Extract the (x, y) coordinate from the center of the cell holding the provided text.  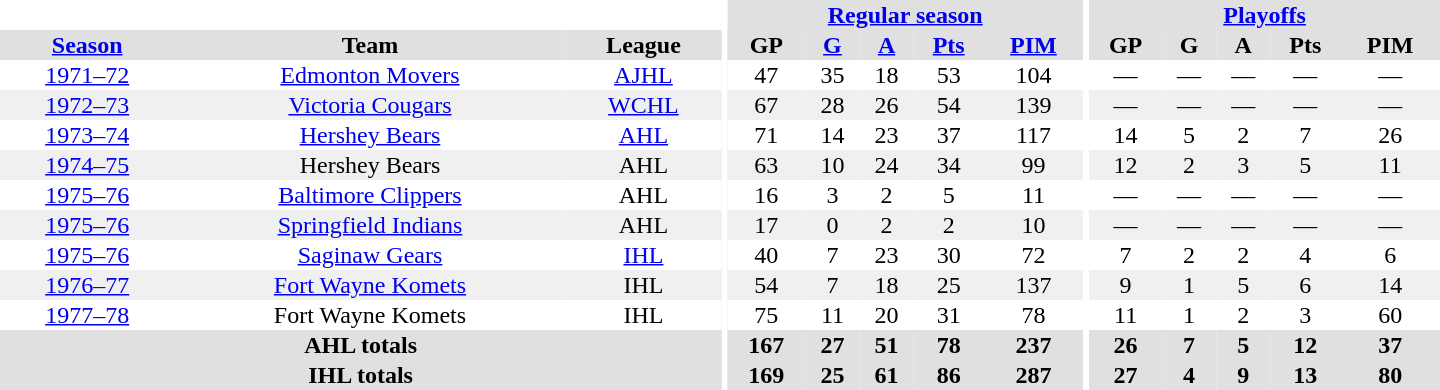
Regular season (905, 15)
137 (1034, 285)
1971–72 (87, 75)
1973–74 (87, 135)
104 (1034, 75)
1972–73 (87, 105)
16 (766, 195)
Springfield Indians (370, 225)
53 (949, 75)
47 (766, 75)
Season (87, 45)
67 (766, 105)
Playoffs (1264, 15)
60 (1390, 315)
61 (887, 375)
287 (1034, 375)
40 (766, 255)
75 (766, 315)
Team (370, 45)
AHL totals (360, 345)
167 (766, 345)
1976–77 (87, 285)
17 (766, 225)
117 (1034, 135)
1977–78 (87, 315)
League (644, 45)
30 (949, 255)
WCHL (644, 105)
1974–75 (87, 165)
AJHL (644, 75)
31 (949, 315)
Victoria Cougars (370, 105)
34 (949, 165)
51 (887, 345)
Edmonton Movers (370, 75)
71 (766, 135)
Baltimore Clippers (370, 195)
20 (887, 315)
72 (1034, 255)
80 (1390, 375)
139 (1034, 105)
99 (1034, 165)
63 (766, 165)
Saginaw Gears (370, 255)
IHL totals (360, 375)
237 (1034, 345)
0 (832, 225)
24 (887, 165)
86 (949, 375)
35 (832, 75)
28 (832, 105)
13 (1305, 375)
169 (766, 375)
